Detect which cell encompasses the target text, then output its (x, y) center coordinate. 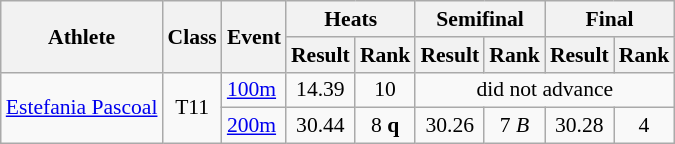
30.28 (580, 126)
Semifinal (480, 19)
Athlete (82, 36)
8 q (386, 126)
Event (254, 36)
Final (610, 19)
7 B (514, 126)
Heats (350, 19)
10 (386, 90)
30.26 (450, 126)
Estefania Pascoal (82, 108)
200m (254, 126)
30.44 (320, 126)
14.39 (320, 90)
100m (254, 90)
Class (192, 36)
4 (644, 126)
did not advance (544, 90)
T11 (192, 108)
